From the cell containing the given text, extract its center point as [X, Y] coordinate. 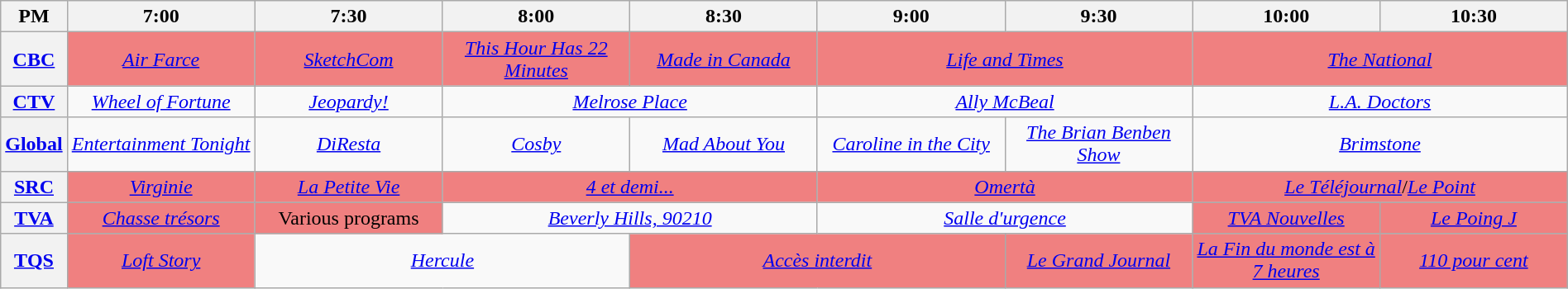
9:00 [911, 17]
Caroline in the City [911, 144]
SRC [34, 187]
DiResta [349, 144]
7:00 [160, 17]
Beverly Hills, 90210 [630, 218]
Salle d'urgence [1004, 218]
Global [34, 144]
4 et demi... [630, 187]
Le Poing J [1474, 218]
Le Téléjournal/Le Point [1379, 187]
L.A. Doctors [1379, 102]
Cosby [536, 144]
Loft Story [160, 261]
TQS [34, 261]
SketchCom [349, 59]
8:00 [536, 17]
TVA [34, 218]
Mad About You [724, 144]
CBC [34, 59]
Virginie [160, 187]
CTV [34, 102]
10:30 [1474, 17]
This Hour Has 22 Minutes [536, 59]
The Brian Benben Show [1098, 144]
Jeopardy! [349, 102]
Life and Times [1004, 59]
Hercule [442, 261]
Melrose Place [630, 102]
Brimstone [1379, 144]
Wheel of Fortune [160, 102]
La Fin du monde est à 7 heures [1287, 261]
Made in Canada [724, 59]
La Petite Vie [349, 187]
Ally McBeal [1004, 102]
110 pour cent [1474, 261]
Various programs [349, 218]
9:30 [1098, 17]
10:00 [1287, 17]
TVA Nouvelles [1287, 218]
Entertainment Tonight [160, 144]
The National [1379, 59]
Le Grand Journal [1098, 261]
8:30 [724, 17]
Chasse trésors [160, 218]
Accès interdit [817, 261]
PM [34, 17]
Air Farce [160, 59]
7:30 [349, 17]
Omertà [1004, 187]
